From the cell containing the given text, extract its center point as (x, y) coordinate. 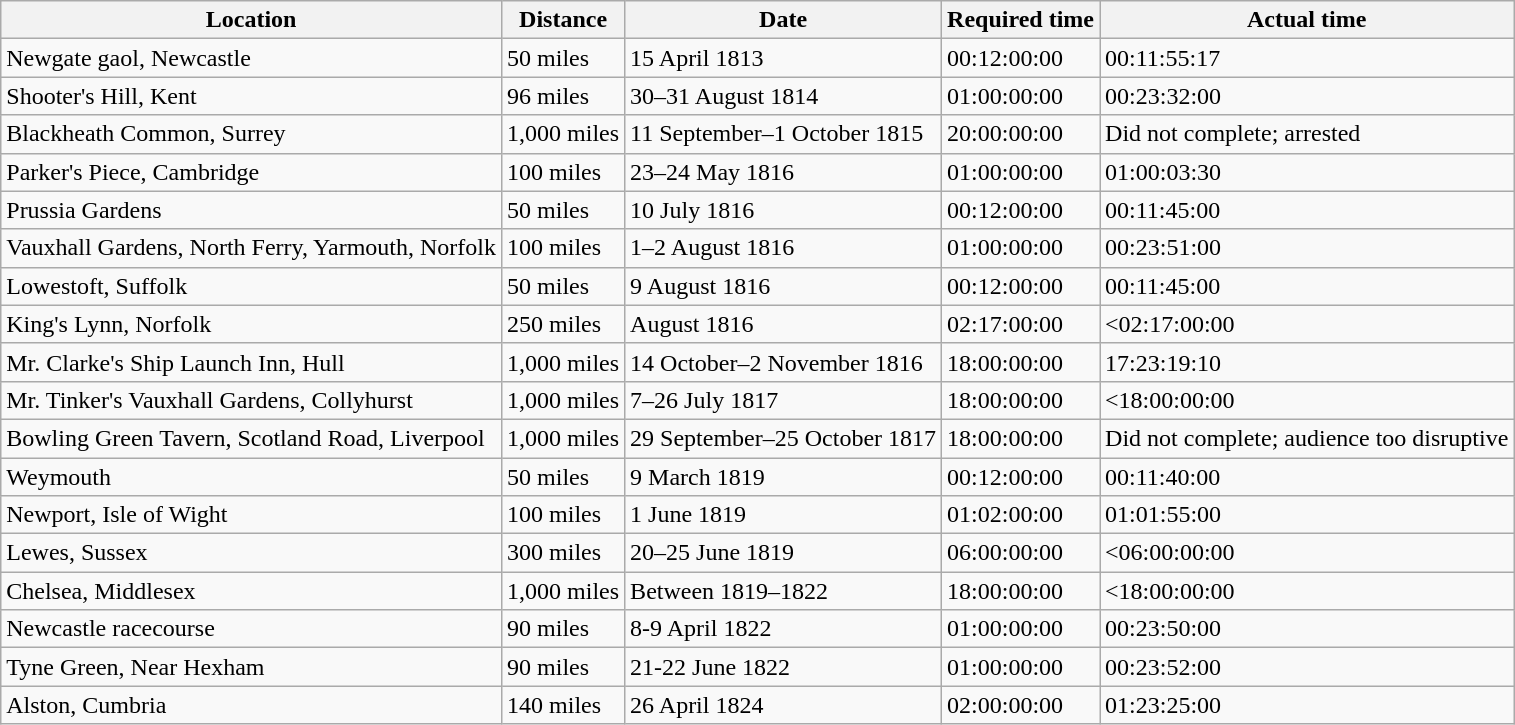
King's Lynn, Norfolk (252, 324)
Did not complete; arrested (1307, 134)
140 miles (564, 705)
15 April 1813 (784, 58)
26 April 1824 (784, 705)
Lowestoft, Suffolk (252, 286)
9 March 1819 (784, 477)
Did not complete; audience too disruptive (1307, 438)
Mr. Clarke's Ship Launch Inn, Hull (252, 362)
17:23:19:10 (1307, 362)
Required time (1021, 20)
11 September–1 October 1815 (784, 134)
Alston, Cumbria (252, 705)
01:00:03:30 (1307, 172)
21-22 June 1822 (784, 667)
00:23:51:00 (1307, 248)
14 October–2 November 1816 (784, 362)
Newgate gaol, Newcastle (252, 58)
1–2 August 1816 (784, 248)
Prussia Gardens (252, 210)
<06:00:00:00 (1307, 553)
20:00:00:00 (1021, 134)
Bowling Green Tavern, Scotland Road, Liverpool (252, 438)
Between 1819–1822 (784, 591)
01:01:55:00 (1307, 515)
20–25 June 1819 (784, 553)
02:00:00:00 (1021, 705)
Weymouth (252, 477)
01:02:00:00 (1021, 515)
Distance (564, 20)
00:11:55:17 (1307, 58)
00:23:50:00 (1307, 629)
23–24 May 1816 (784, 172)
Tyne Green, Near Hexham (252, 667)
02:17:00:00 (1021, 324)
00:23:52:00 (1307, 667)
<02:17:00:00 (1307, 324)
01:23:25:00 (1307, 705)
Lewes, Sussex (252, 553)
Newcastle racecourse (252, 629)
Chelsea, Middlesex (252, 591)
06:00:00:00 (1021, 553)
Mr. Tinker's Vauxhall Gardens, Collyhurst (252, 400)
Shooter's Hill, Kent (252, 96)
Location (252, 20)
00:23:32:00 (1307, 96)
Newport, Isle of Wight (252, 515)
9 August 1816 (784, 286)
96 miles (564, 96)
Vauxhall Gardens, North Ferry, Yarmouth, Norfolk (252, 248)
Parker's Piece, Cambridge (252, 172)
00:11:40:00 (1307, 477)
7–26 July 1817 (784, 400)
8-9 April 1822 (784, 629)
Blackheath Common, Surrey (252, 134)
300 miles (564, 553)
1 June 1819 (784, 515)
10 July 1816 (784, 210)
30–31 August 1814 (784, 96)
29 September–25 October 1817 (784, 438)
Actual time (1307, 20)
Date (784, 20)
250 miles (564, 324)
August 1816 (784, 324)
